From the cell containing the given text, extract its center point as (X, Y) coordinate. 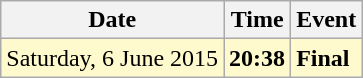
Date (112, 20)
20:38 (258, 58)
Saturday, 6 June 2015 (112, 58)
Time (258, 20)
Event (326, 20)
Final (326, 58)
